Find where the given text appears and provide that cell's center as [X, Y] coordinate. 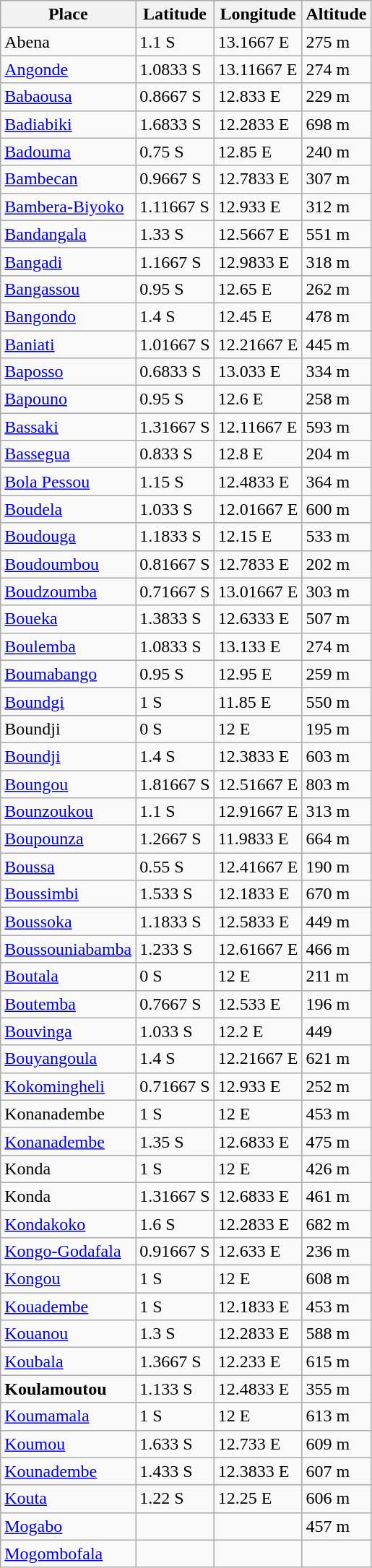
12.633 E [258, 1252]
1.433 S [175, 1471]
275 m [337, 42]
12.65 E [258, 289]
312 m [337, 207]
Baniati [68, 345]
12.11667 E [258, 427]
1.11667 S [175, 207]
196 m [337, 1004]
252 m [337, 1086]
426 m [337, 1169]
Longitude [258, 14]
240 m [337, 152]
Latitude [175, 14]
507 m [337, 619]
12.25 E [258, 1499]
Kongou [68, 1279]
12.41667 E [258, 867]
Mogabo [68, 1526]
698 m [337, 124]
Badiabiki [68, 124]
262 m [337, 289]
664 m [337, 839]
Boulemba [68, 646]
Kouta [68, 1499]
478 m [337, 316]
Babaousa [68, 97]
Bangadi [68, 261]
Abena [68, 42]
0.75 S [175, 152]
12.833 E [258, 97]
318 m [337, 261]
Boudela [68, 509]
12.6333 E [258, 619]
1.15 S [175, 482]
550 m [337, 701]
12.95 E [258, 674]
Bassegua [68, 454]
195 m [337, 729]
259 m [337, 674]
1.81667 S [175, 784]
Kouanou [68, 1334]
606 m [337, 1499]
466 m [337, 949]
Place [68, 14]
613 m [337, 1416]
1.633 S [175, 1444]
313 m [337, 812]
303 m [337, 592]
1.233 S [175, 949]
475 m [337, 1141]
Bouyangoula [68, 1059]
355 m [337, 1389]
1.1667 S [175, 261]
803 m [337, 784]
Bounzoukou [68, 812]
0.9667 S [175, 179]
Bandangala [68, 234]
682 m [337, 1224]
307 m [337, 179]
12.45 E [258, 316]
Boungou [68, 784]
1.35 S [175, 1141]
1.3667 S [175, 1361]
461 m [337, 1196]
12.5833 E [258, 922]
Bangondo [68, 316]
Boussouniabamba [68, 949]
12.6 E [258, 399]
Boussoka [68, 922]
13.1667 E [258, 42]
Bassaki [68, 427]
12.15 E [258, 537]
Boundgi [68, 701]
Bambecan [68, 179]
Boupounza [68, 839]
12.2 E [258, 1031]
445 m [337, 345]
449 [337, 1031]
593 m [337, 427]
12.233 E [258, 1361]
1.22 S [175, 1499]
Kondakoko [68, 1224]
Boutemba [68, 1004]
1.33 S [175, 234]
Koumou [68, 1444]
Bouvinga [68, 1031]
11.85 E [258, 701]
1.01667 S [175, 345]
Boussimbi [68, 894]
1.6 S [175, 1224]
Koumamala [68, 1416]
609 m [337, 1444]
13.11667 E [258, 69]
457 m [337, 1526]
608 m [337, 1279]
551 m [337, 234]
258 m [337, 399]
12.5667 E [258, 234]
600 m [337, 509]
13.133 E [258, 646]
334 m [337, 372]
11.9833 E [258, 839]
12.91667 E [258, 812]
1.2667 S [175, 839]
Boussa [68, 867]
588 m [337, 1334]
Bangassou [68, 289]
12.51667 E [258, 784]
Boudoumbou [68, 564]
615 m [337, 1361]
0.8667 S [175, 97]
204 m [337, 454]
Altitude [337, 14]
190 m [337, 867]
12.01667 E [258, 509]
449 m [337, 922]
13.01667 E [258, 592]
Boudzoumba [68, 592]
1.3833 S [175, 619]
533 m [337, 537]
Boutala [68, 976]
0.81667 S [175, 564]
1.533 S [175, 894]
1.3 S [175, 1334]
12.733 E [258, 1444]
Mogombofala [68, 1554]
Kouadembe [68, 1307]
1.133 S [175, 1389]
364 m [337, 482]
Koulamoutou [68, 1389]
0.6833 S [175, 372]
0.55 S [175, 867]
670 m [337, 894]
Kokomingheli [68, 1086]
Bapouno [68, 399]
Kounadembe [68, 1471]
Bambera-Biyoko [68, 207]
621 m [337, 1059]
1.6833 S [175, 124]
13.033 E [258, 372]
12.8 E [258, 454]
0.91667 S [175, 1252]
Angonde [68, 69]
Kongo-Godafala [68, 1252]
Baposso [68, 372]
Badouma [68, 152]
Koubala [68, 1361]
Bola Pessou [68, 482]
Boueka [68, 619]
607 m [337, 1471]
Boudouga [68, 537]
12.61667 E [258, 949]
0.7667 S [175, 1004]
12.85 E [258, 152]
229 m [337, 97]
202 m [337, 564]
Boumabango [68, 674]
236 m [337, 1252]
12.533 E [258, 1004]
0.833 S [175, 454]
603 m [337, 756]
211 m [337, 976]
12.9833 E [258, 261]
